Return the [X, Y] coordinate for the center point of the cell that contains the specified text.  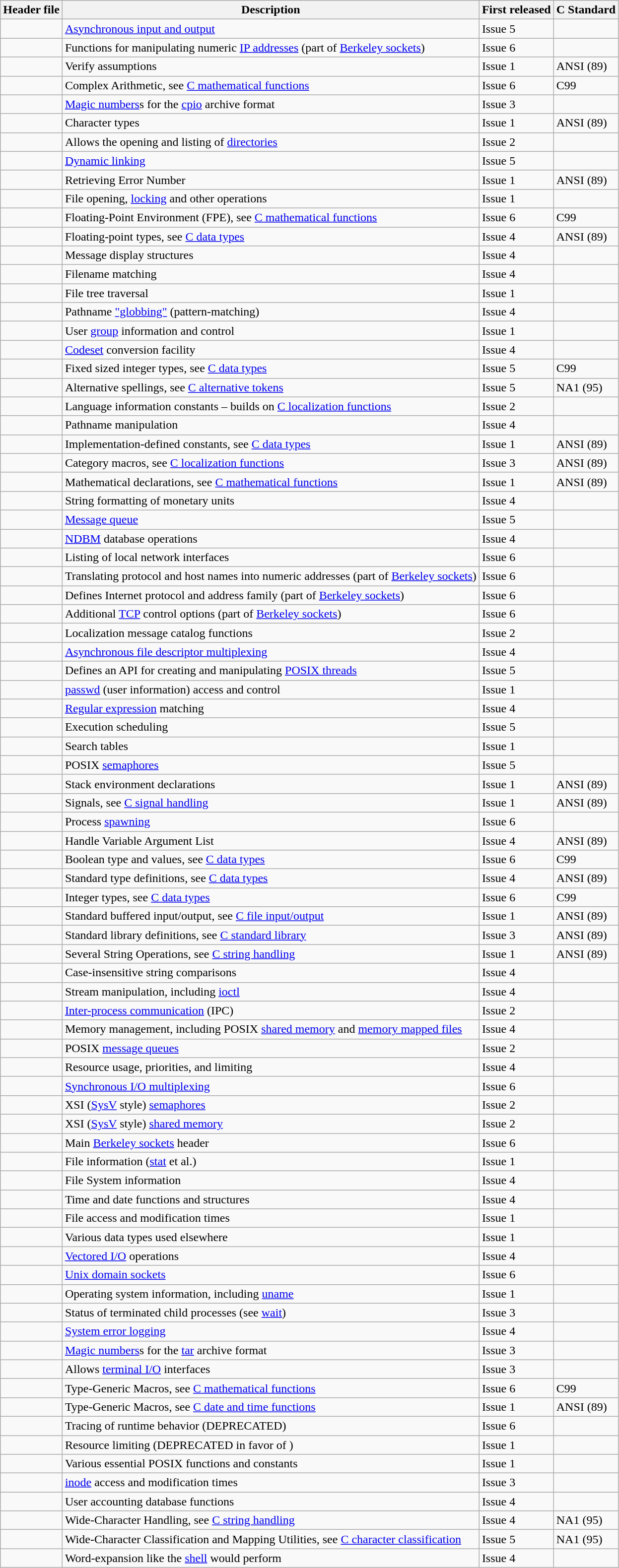
Boolean type and values, see C data types [271, 860]
Message display structures [271, 255]
Signals, see C signal handling [271, 803]
Pathname "globbing" (pattern-matching) [271, 312]
Defines an API for creating and manipulating POSIX threads [271, 671]
Word-expansion like the shell would perform [271, 1558]
String formatting of monetary units [271, 501]
Various data types used elsewhere [271, 1237]
File information (stat et al.) [271, 1162]
Several String Operations, see C string handling [271, 954]
Stream manipulation, including ioctl [271, 992]
Description [271, 10]
XSI (SysV style) semaphores [271, 1105]
Dynamic linking [271, 161]
Regular expression matching [271, 708]
Type-Generic Macros, see C date and time functions [271, 1407]
Standard library definitions, see C standard library [271, 935]
Character types [271, 123]
Wide-Character Classification and Mapping Utilities, see C character classification [271, 1539]
User accounting database functions [271, 1502]
User group information and control [271, 331]
Floating-point types, see C data types [271, 237]
Magic numberss for the cpio archive format [271, 104]
Floating-Point Environment (FPE), see C mathematical functions [271, 217]
Additional TCP control options (part of Berkeley sockets) [271, 614]
Allows terminal I/O interfaces [271, 1369]
Stack environment declarations [271, 784]
Various essential POSIX functions and constants [271, 1464]
Process spawning [271, 821]
Listing of local network interfaces [271, 558]
Fixed sized integer types, see C data types [271, 369]
First released [516, 10]
Tracing of runtime behavior (DEPRECATED) [271, 1426]
Complex Arithmetic, see C mathematical functions [271, 85]
Mathematical declarations, see C mathematical functions [271, 482]
Localization message catalog functions [271, 633]
Operating system information, including uname [271, 1294]
File System information [271, 1181]
Execution scheduling [271, 727]
Unix domain sockets [271, 1275]
Standard buffered input/output, see C file input/output [271, 916]
C Standard [586, 10]
Codeset conversion facility [271, 350]
Category macros, see C localization functions [271, 463]
Filename matching [271, 274]
Integer types, see C data types [271, 897]
Synchronous I/O multiplexing [271, 1086]
File opening, locking and other operations [271, 198]
NDBM database operations [271, 538]
Main Berkeley sockets header [271, 1142]
Language information constants – builds on C localization functions [271, 406]
Case-insensitive string comparisons [271, 973]
Asynchronous file descriptor multiplexing [271, 652]
File tree traversal [271, 293]
Resource limiting (DEPRECATED in favor of ) [271, 1445]
passwd (user information) access and control [271, 690]
Translating protocol and host names into numeric addresses (part of Berkeley sockets) [271, 576]
Defines Internet protocol and address family (part of Berkeley sockets) [271, 595]
inode access and modification times [271, 1483]
Asynchronous input and output [271, 29]
Implementation-defined constants, see C data types [271, 444]
Wide-Character Handling, see C string handling [271, 1520]
Search tables [271, 746]
Allows the opening and listing of directories [271, 142]
Vectored I/O operations [271, 1256]
Inter-process communication (IPC) [271, 1010]
Handle Variable Argument List [271, 841]
Alternative spellings, see C alternative tokens [271, 387]
Standard type definitions, see C data types [271, 878]
Retrieving Error Number [271, 180]
Verify assumptions [271, 66]
Pathname manipulation [271, 425]
Functions for manipulating numeric IP addresses (part of Berkeley sockets) [271, 48]
Resource usage, priorities, and limiting [271, 1067]
XSI (SysV style) shared memory [271, 1124]
Status of terminated child processes (see wait) [271, 1313]
Message queue [271, 519]
Magic numberss for the tar archive format [271, 1350]
Memory management, including POSIX shared memory and memory mapped files [271, 1029]
POSIX semaphores [271, 765]
Type-Generic Macros, see C mathematical functions [271, 1388]
Header file [32, 10]
Time and date functions and structures [271, 1199]
System error logging [271, 1331]
File access and modification times [271, 1218]
POSIX message queues [271, 1048]
